Search for the cell housing the specified text and yield its [x, y] center coordinate. 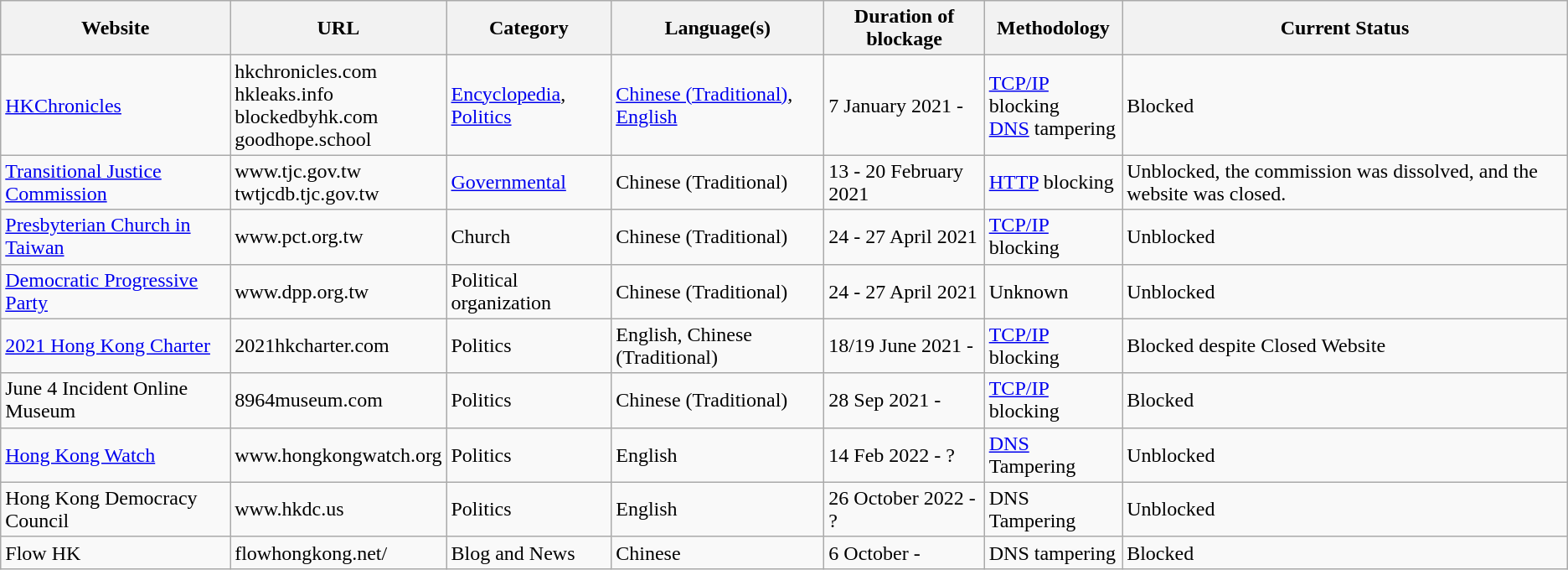
2021hkcharter.com [338, 345]
Encyclopedia,Politics [529, 106]
28 Sep 2021 - [905, 401]
DNS tampering [1053, 552]
Language(s) [718, 28]
www.hongkongwatch.org [338, 454]
8964museum.com [338, 401]
Chinese (Traditional),English [718, 106]
Hong Kong Watch [116, 454]
June 4 Incident Online Museum [116, 401]
Church [529, 236]
Website [116, 28]
18/19 June 2021 - [905, 345]
www.dpp.org.tw [338, 292]
6 October - [905, 552]
14 Feb 2022 - ? [905, 454]
TCP/IP blockingDNS tampering [1053, 106]
hkchronicles.comhkleaks.infoblockedbyhk.comgoodhope.school [338, 106]
HTTP blocking [1053, 183]
Flow HK [116, 552]
Unblocked, the commission was dissolved, and the website was closed. [1345, 183]
Methodology [1053, 28]
Democratic Progressive Party [116, 292]
26 October 2022 - ? [905, 510]
www.pct.org.tw [338, 236]
Duration of blockage [905, 28]
13 - 20 February 2021 [905, 183]
Current Status [1345, 28]
Blocked despite Closed Website [1345, 345]
Hong Kong Democracy Council [116, 510]
Unknown [1053, 292]
English, Chinese (Traditional) [718, 345]
HKChronicles [116, 106]
www.hkdc.us [338, 510]
2021 Hong Kong Charter [116, 345]
www.tjc.gov.twtwtjcdb.tjc.gov.tw [338, 183]
Presbyterian Church in Taiwan [116, 236]
7 January 2021 - [905, 106]
URL [338, 28]
Chinese [718, 552]
Blog and News [529, 552]
Category [529, 28]
Political organization [529, 292]
flowhongkong.net/ [338, 552]
Transitional Justice Commission [116, 183]
Governmental [529, 183]
